Detect which cell encompasses the target text, then output its (X, Y) center coordinate. 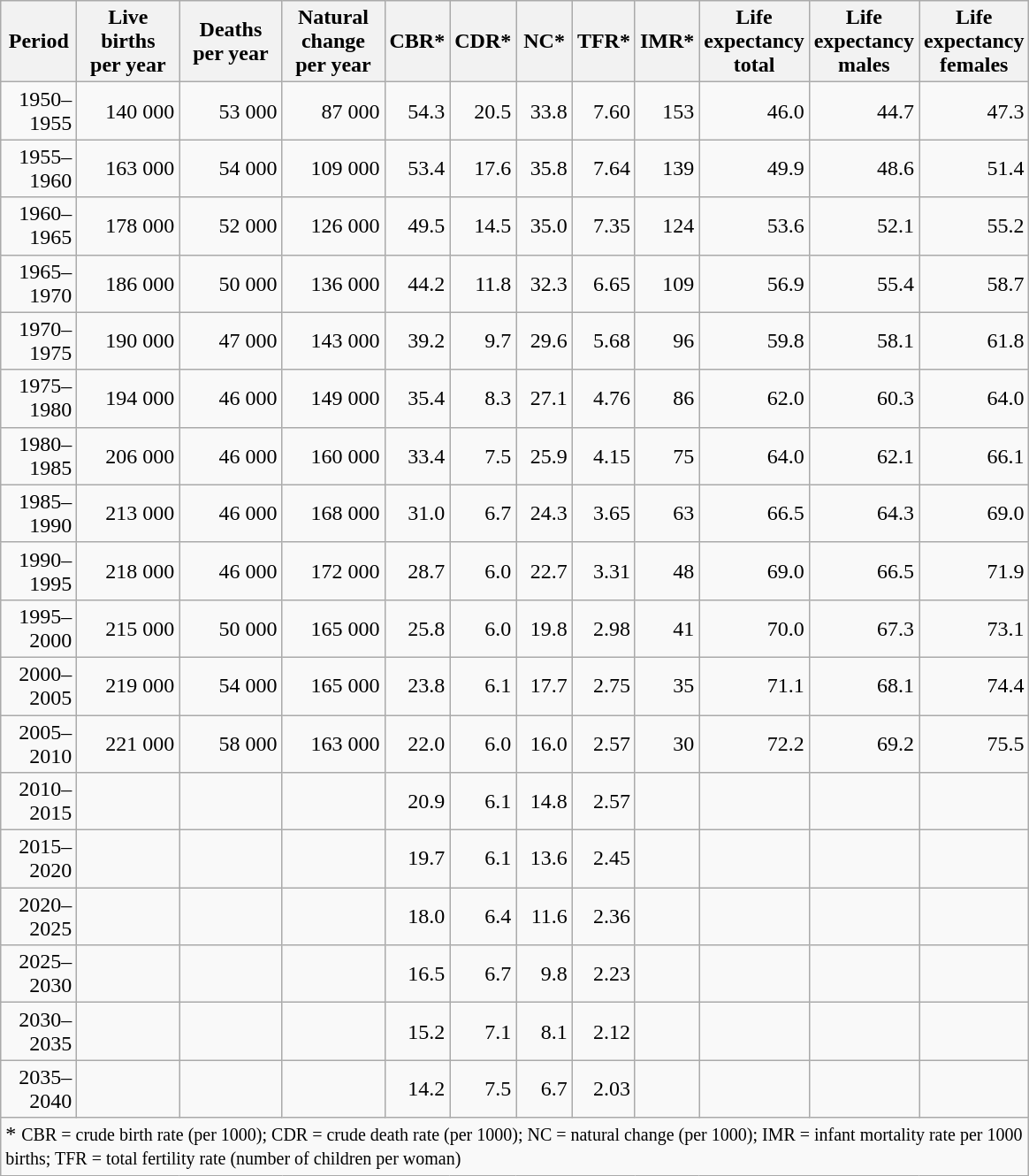
218 000 (128, 571)
87 000 (333, 111)
24.3 (545, 513)
49.9 (754, 168)
213 000 (128, 513)
2020–2025 (39, 916)
16.0 (545, 743)
109 (667, 283)
2000–2005 (39, 686)
215 000 (128, 628)
58.1 (864, 341)
11.8 (483, 283)
67.3 (864, 628)
1960–1965 (39, 226)
25.9 (545, 456)
27.1 (545, 398)
140 000 (128, 111)
CDR* (483, 42)
25.8 (417, 628)
136 000 (333, 283)
86 (667, 398)
18.0 (417, 916)
NC* (545, 42)
Live birthsper year (128, 42)
17.6 (483, 168)
75 (667, 456)
51.4 (974, 168)
2.45 (603, 859)
71.1 (754, 686)
53.6 (754, 226)
2030–2035 (39, 1031)
3.65 (603, 513)
72.2 (754, 743)
5.68 (603, 341)
1995–2000 (39, 628)
58 000 (231, 743)
Life expectancy total (754, 42)
7.1 (483, 1031)
13.6 (545, 859)
194 000 (128, 398)
20.9 (417, 801)
22.7 (545, 571)
2.23 (603, 974)
46.0 (754, 111)
75.5 (974, 743)
153 (667, 111)
172 000 (333, 571)
49.5 (417, 226)
126 000 (333, 226)
33.4 (417, 456)
190 000 (128, 341)
39.2 (417, 341)
69.2 (864, 743)
9.7 (483, 341)
143 000 (333, 341)
35.0 (545, 226)
52.1 (864, 226)
186 000 (128, 283)
CBR* (417, 42)
168 000 (333, 513)
19.7 (417, 859)
Period (39, 42)
4.76 (603, 398)
7.35 (603, 226)
14.8 (545, 801)
Life expectancy males (864, 42)
206 000 (128, 456)
55.2 (974, 226)
35.4 (417, 398)
28.7 (417, 571)
2.12 (603, 1031)
48.6 (864, 168)
8.3 (483, 398)
14.2 (417, 1089)
22.0 (417, 743)
160 000 (333, 456)
2015–2020 (39, 859)
11.6 (545, 916)
62.0 (754, 398)
19.8 (545, 628)
124 (667, 226)
9.8 (545, 974)
74.4 (974, 686)
TFR* (603, 42)
33.8 (545, 111)
59.8 (754, 341)
62.1 (864, 456)
14.5 (483, 226)
3.31 (603, 571)
15.2 (417, 1031)
47.3 (974, 111)
178 000 (128, 226)
4.15 (603, 456)
70.0 (754, 628)
44.7 (864, 111)
64.3 (864, 513)
Life expectancy females (974, 42)
29.6 (545, 341)
221 000 (128, 743)
139 (667, 168)
23.8 (417, 686)
2035–2040 (39, 1089)
63 (667, 513)
60.3 (864, 398)
54.3 (417, 111)
68.1 (864, 686)
56.9 (754, 283)
53 000 (231, 111)
16.5 (417, 974)
1990–1995 (39, 571)
58.7 (974, 283)
35 (667, 686)
2025–2030 (39, 974)
1985–1990 (39, 513)
44.2 (417, 283)
48 (667, 571)
1980–1985 (39, 456)
31.0 (417, 513)
66.1 (974, 456)
Natural changeper year (333, 42)
41 (667, 628)
149 000 (333, 398)
219 000 (128, 686)
2.75 (603, 686)
1965–1970 (39, 283)
61.8 (974, 341)
Deathsper year (231, 42)
109 000 (333, 168)
6.65 (603, 283)
96 (667, 341)
47 000 (231, 341)
7.60 (603, 111)
1975–1980 (39, 398)
2.03 (603, 1089)
20.5 (483, 111)
IMR* (667, 42)
71.9 (974, 571)
35.8 (545, 168)
73.1 (974, 628)
52 000 (231, 226)
32.3 (545, 283)
55.4 (864, 283)
53.4 (417, 168)
1950–1955 (39, 111)
8.1 (545, 1031)
2.98 (603, 628)
1970–1975 (39, 341)
2.36 (603, 916)
30 (667, 743)
2005–2010 (39, 743)
2010–2015 (39, 801)
6.4 (483, 916)
7.64 (603, 168)
1955–1960 (39, 168)
17.7 (545, 686)
